Determine the [x, y] coordinate at the center of the cell enclosing the given text.  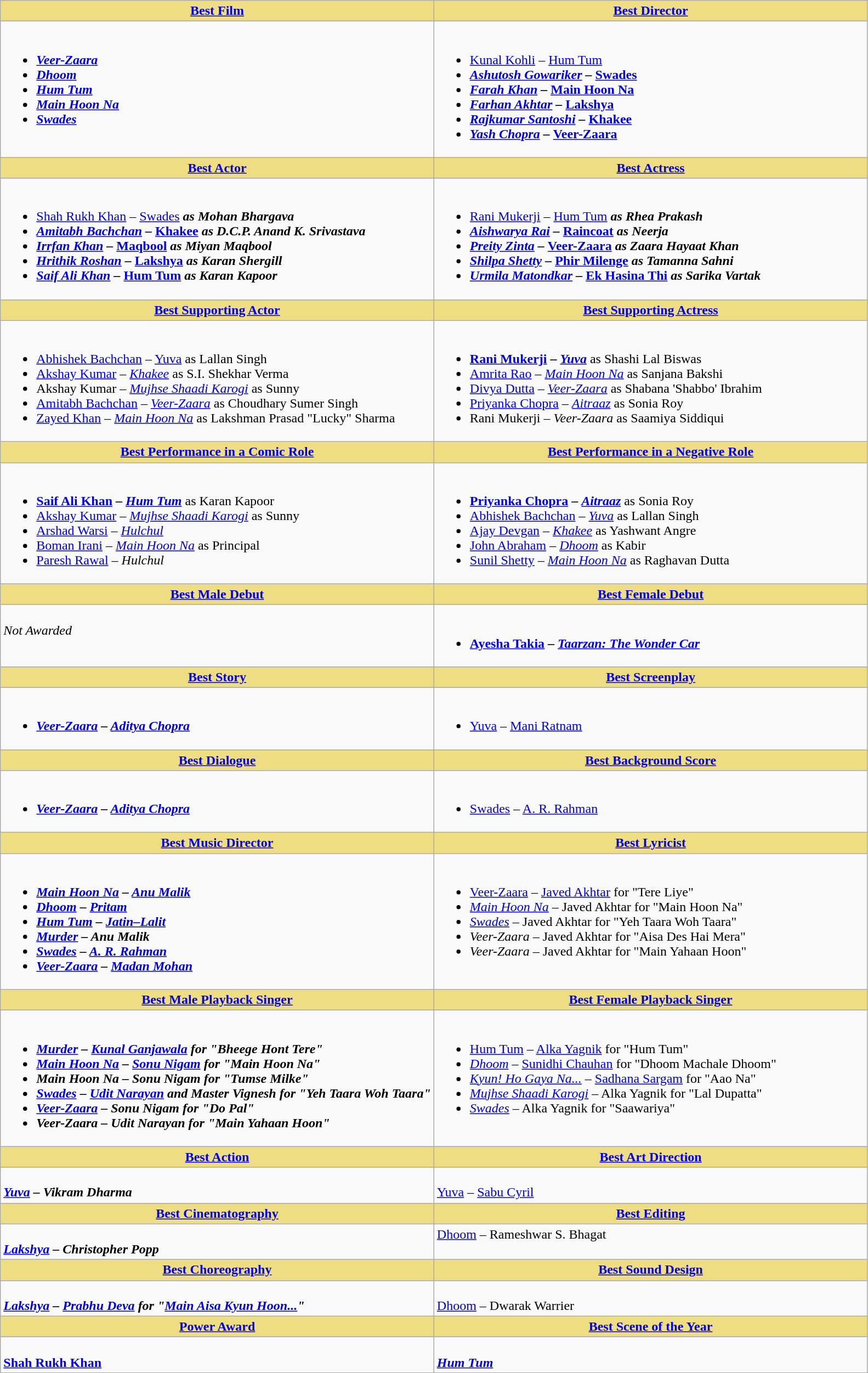
Best Male Playback Singer [217, 1000]
Not Awarded [217, 635]
Best Sound Design [650, 1270]
Best Action [217, 1157]
Best Choreography [217, 1270]
Yuva – Mani Ratnam [650, 719]
Best Music Director [217, 843]
Best Actor [217, 168]
Best Female Debut [650, 594]
Best Screenplay [650, 677]
Lakshya – Christopher Popp [217, 1242]
Best Female Playback Singer [650, 1000]
Yuva – Sabu Cyril [650, 1185]
Best Editing [650, 1213]
Dhoom – Dwarak Warrier [650, 1298]
Best Dialogue [217, 760]
Best Performance in a Negative Role [650, 452]
Best Cinematography [217, 1213]
Best Supporting Actress [650, 310]
Best Scene of the Year [650, 1326]
Ayesha Takia – Taarzan: The Wonder Car [650, 635]
Best Story [217, 677]
Best Art Direction [650, 1157]
Best Male Debut [217, 594]
Best Director [650, 11]
Best Performance in a Comic Role [217, 452]
Main Hoon Na – Anu Malik Dhoom – PritamHum Tum – Jatin–LalitMurder – Anu MalikSwades – A. R. RahmanVeer-Zaara – Madan Mohan [217, 922]
Power Award [217, 1326]
Dhoom – Rameshwar S. Bhagat [650, 1242]
Lakshya – Prabhu Deva for "Main Aisa Kyun Hoon..." [217, 1298]
Veer-Zaara DhoomHum TumMain Hoon NaSwades [217, 89]
Best Actress [650, 168]
Swades – A. R. Rahman [650, 802]
Best Supporting Actor [217, 310]
Shah Rukh Khan [217, 1355]
Best Background Score [650, 760]
Kunal Kohli – Hum Tum Ashutosh Gowariker – SwadesFarah Khan – Main Hoon NaFarhan Akhtar – LakshyaRajkumar Santoshi – KhakeeYash Chopra – Veer-Zaara [650, 89]
Yuva – Vikram Dharma [217, 1185]
Best Film [217, 11]
Best Lyricist [650, 843]
Hum Tum [650, 1355]
